From the cell containing the given text, extract its center point as (X, Y) coordinate. 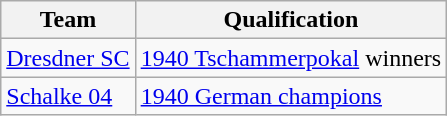
Schalke 04 (68, 96)
1940 Tschammerpokal winners (291, 58)
1940 German champions (291, 96)
Dresdner SC (68, 58)
Team (68, 20)
Qualification (291, 20)
